Return (x, y) of the center of cell containing provided text 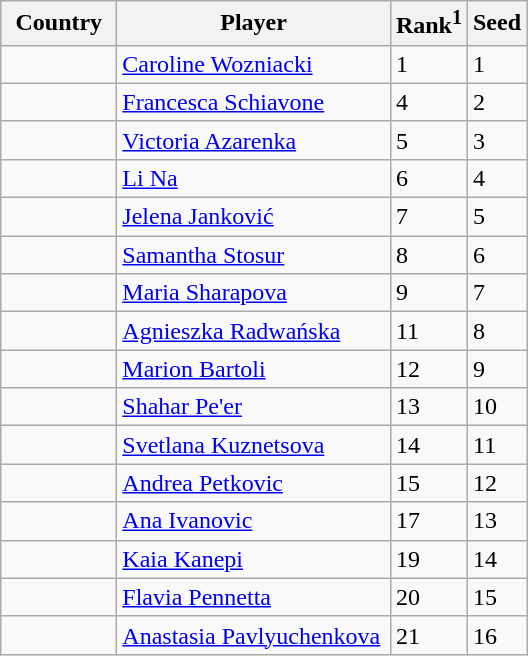
10 (496, 407)
Kaia Kanepi (254, 559)
Li Na (254, 178)
17 (428, 521)
Svetlana Kuznetsova (254, 445)
16 (496, 635)
Anastasia Pavlyuchenkova (254, 635)
Victoria Azarenka (254, 140)
Ana Ivanovic (254, 521)
Rank1 (428, 24)
Andrea Petkovic (254, 483)
Seed (496, 24)
Flavia Pennetta (254, 597)
Shahar Pe'er (254, 407)
Jelena Janković (254, 217)
3 (496, 140)
Maria Sharapova (254, 293)
20 (428, 597)
19 (428, 559)
21 (428, 635)
Marion Bartoli (254, 369)
Francesca Schiavone (254, 102)
Agnieszka Radwańska (254, 331)
Caroline Wozniacki (254, 64)
2 (496, 102)
Samantha Stosur (254, 255)
Country (59, 24)
Player (254, 24)
